Determine the (x, y) coordinate at the center of the cell enclosing the given text.  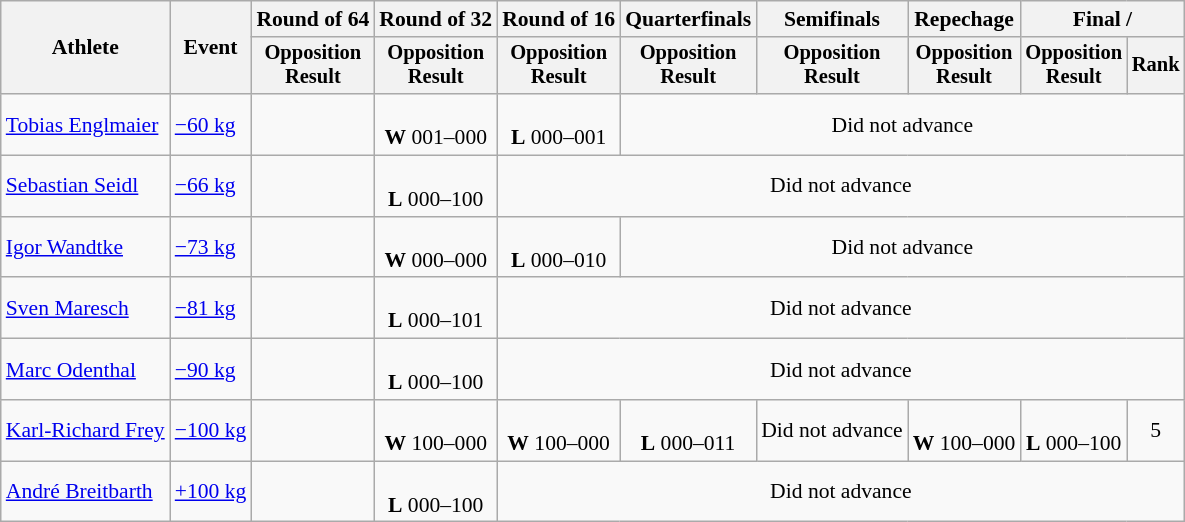
5 (1156, 430)
Round of 64 (312, 19)
Sebastian Seidl (86, 186)
−66 kg (211, 186)
Final / (1102, 19)
−81 kg (211, 308)
Rank (1156, 66)
Tobias Englmaier (86, 124)
Repechage (964, 19)
André Breitbarth (86, 492)
Marc Odenthal (86, 370)
−90 kg (211, 370)
Athlete (86, 48)
Event (211, 48)
W 000–000 (436, 248)
−100 kg (211, 430)
Sven Maresch (86, 308)
Karl-Richard Frey (86, 430)
Round of 16 (558, 19)
Round of 32 (436, 19)
−60 kg (211, 124)
+100 kg (211, 492)
L 000–011 (688, 430)
L 000–001 (558, 124)
−73 kg (211, 248)
Semifinals (832, 19)
Igor Wandtke (86, 248)
W 001–000 (436, 124)
Quarterfinals (688, 19)
L 000–010 (558, 248)
L 000–101 (436, 308)
